Detect which cell encompasses the target text, then output its (x, y) center coordinate. 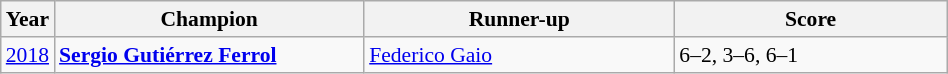
Runner-up (519, 19)
6–2, 3–6, 6–1 (810, 55)
Sergio Gutiérrez Ferrol (209, 55)
2018 (28, 55)
Champion (209, 19)
Year (28, 19)
Score (810, 19)
Federico Gaio (519, 55)
